Locate the cell with the specified text and output its [X, Y] center coordinate. 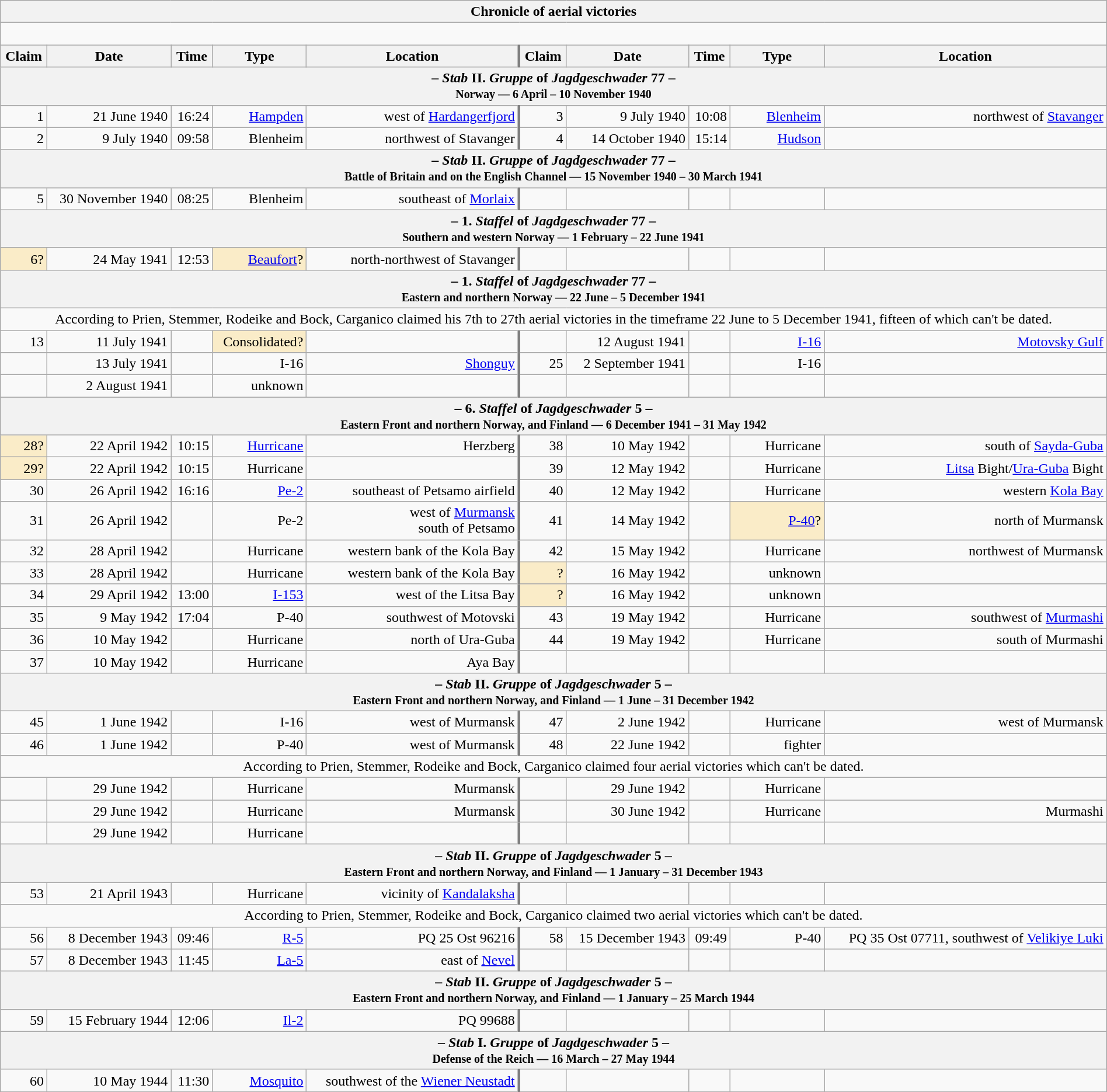
north-northwest of Stavanger [413, 259]
2 August 1941 [109, 386]
Shonguy [413, 364]
north of Ura-Guba [413, 639]
60 [24, 1080]
14 May 1942 [627, 521]
43 [543, 617]
– 1. Staffel of Jagdgeschwader 77 –Southern and western Norway — 1 February – 22 June 1941 [553, 229]
28? [24, 446]
Beaufort? [259, 259]
30 [24, 491]
west of Hardangerfjord [413, 116]
17:04 [192, 617]
southeast of Morlaix [413, 199]
09:49 [710, 938]
15 May 1942 [627, 551]
1 [24, 116]
21 April 1943 [109, 893]
15:14 [710, 138]
La-5 [259, 960]
P-40? [778, 521]
Herzberg [413, 446]
Motovsky Gulf [966, 342]
– Stab I. Gruppe of Jagdgeschwader 5 –Defense of the Reich — 16 March – 27 May 1944 [553, 1050]
21 June 1940 [109, 116]
44 [543, 639]
12:06 [192, 1020]
Hudson [778, 138]
11:45 [192, 960]
– 6. Staffel of Jagdgeschwader 5 –Eastern Front and northern Norway, and Finland — 6 December 1941 – 31 May 1942 [553, 416]
According to Prien, Stemmer, Rodeike and Bock, Carganico claimed four aerial victories which can't be dated. [553, 767]
29? [24, 468]
16:16 [192, 491]
29 April 1942 [109, 595]
10:08 [710, 116]
– Stab II. Gruppe of Jagdgeschwader 5 –Eastern Front and northern Norway, and Finland — 1 January – 25 March 1944 [553, 990]
12:53 [192, 259]
12 August 1941 [627, 342]
I-153 [259, 595]
09:46 [192, 938]
PQ 99688 [413, 1020]
13 [24, 342]
PQ 35 Ost 07711, southwest of Velikiye Luki [966, 938]
15 December 1943 [627, 938]
southwest of Motovski [413, 617]
59 [24, 1020]
fighter [778, 745]
Aya Bay [413, 662]
R-5 [259, 938]
4 [543, 138]
30 June 1942 [627, 811]
According to Prien, Stemmer, Rodeike and Bock, Carganico claimed two aerial victories which can't be dated. [553, 916]
37 [24, 662]
09:58 [192, 138]
16:24 [192, 116]
40 [543, 491]
14 October 1940 [627, 138]
west of the Litsa Bay [413, 595]
41 [543, 521]
vicinity of Kandalaksha [413, 893]
3 [543, 116]
PQ 25 Ost 96216 [413, 938]
– Stab II. Gruppe of Jagdgeschwader 77 –Battle of Britain and on the English Channel — 15 November 1940 – 30 March 1941 [553, 168]
2 September 1941 [627, 364]
11:30 [192, 1080]
2 June 1942 [627, 722]
25 [543, 364]
38 [543, 446]
Consolidated? [259, 342]
36 [24, 639]
45 [24, 722]
southwest of the Wiener Neustadt [413, 1080]
west of Murmansk south of Petsamo [413, 521]
48 [543, 745]
Murmashi [966, 811]
Mosquito [259, 1080]
western Kola Bay [966, 491]
47 [543, 722]
42 [543, 551]
31 [24, 521]
30 November 1940 [109, 199]
– Stab II. Gruppe of Jagdgeschwader 5 –Eastern Front and northern Norway, and Finland — 1 January – 31 December 1943 [553, 863]
24 May 1941 [109, 259]
39 [543, 468]
57 [24, 960]
northwest of Murmansk [966, 551]
– 1. Staffel of Jagdgeschwader 77 –Eastern and northern Norway — 22 June – 5 December 1941 [553, 288]
southwest of Murmashi [966, 617]
33 [24, 573]
9 May 1942 [109, 617]
Chronicle of aerial victories [553, 12]
2 [24, 138]
5 [24, 199]
58 [543, 938]
15 February 1944 [109, 1020]
35 [24, 617]
Hampden [259, 116]
22 June 1942 [627, 745]
southeast of Petsamo airfield [413, 491]
46 [24, 745]
Il-2 [259, 1020]
– Stab II. Gruppe of Jagdgeschwader 77 –Norway — 6 April – 10 November 1940 [553, 86]
53 [24, 893]
34 [24, 595]
32 [24, 551]
north of Murmansk [966, 521]
south of Sayda-Guba [966, 446]
Litsa Bight/Ura-Guba Bight [966, 468]
08:25 [192, 199]
56 [24, 938]
11 July 1941 [109, 342]
10 May 1944 [109, 1080]
– Stab II. Gruppe of Jagdgeschwader 5 –Eastern Front and northern Norway, and Finland — 1 June – 31 December 1942 [553, 691]
6? [24, 259]
east of Nevel [413, 960]
south of Murmashi [966, 639]
13 July 1941 [109, 364]
13:00 [192, 595]
